For the text-containing cell, return its midpoint in [X, Y] coordinate format. 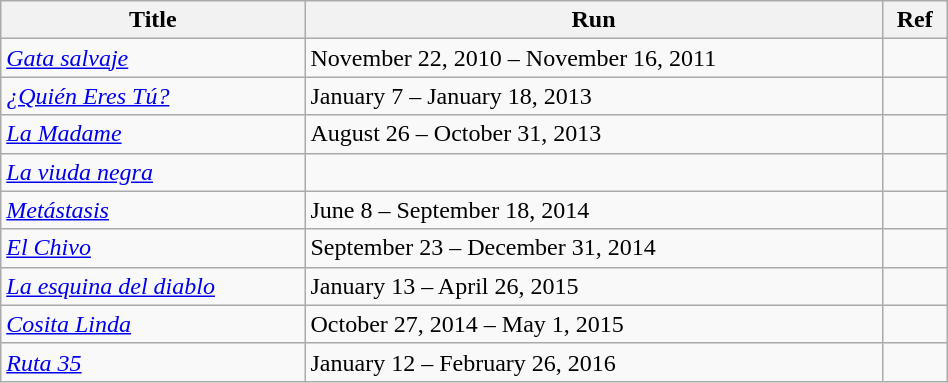
La viuda negra [153, 172]
La Madame [153, 134]
¿Quién Eres Tú? [153, 96]
January 12 – February 26, 2016 [594, 362]
El Chivo [153, 248]
Cosita Linda [153, 324]
August 26 – October 31, 2013 [594, 134]
Metástasis [153, 210]
October 27, 2014 – May 1, 2015 [594, 324]
La esquina del diablo [153, 286]
Gata salvaje [153, 58]
Title [153, 20]
January 13 – April 26, 2015 [594, 286]
Ruta 35 [153, 362]
Ref [914, 20]
September 23 – December 31, 2014 [594, 248]
November 22, 2010 – November 16, 2011 [594, 58]
Run [594, 20]
January 7 – January 18, 2013 [594, 96]
June 8 – September 18, 2014 [594, 210]
